From the cell containing the given text, extract its center point as (X, Y) coordinate. 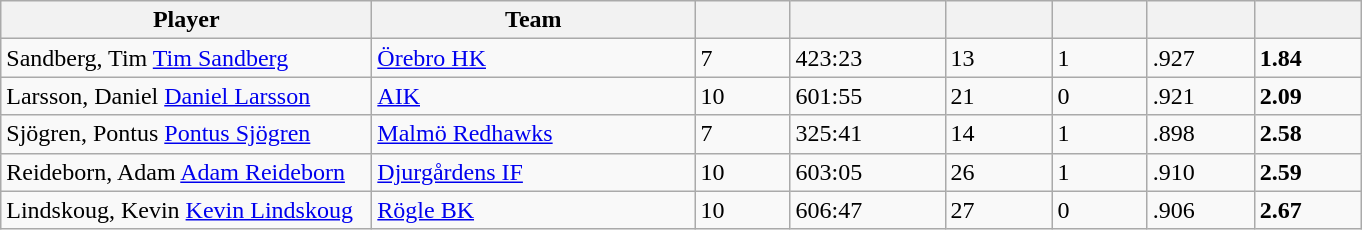
601:55 (868, 96)
.906 (1200, 210)
2.09 (1308, 96)
Djurgårdens IF (534, 172)
603:05 (868, 172)
13 (998, 58)
27 (998, 210)
325:41 (868, 134)
2.59 (1308, 172)
.927 (1200, 58)
Örebro HK (534, 58)
26 (998, 172)
Malmö Redhawks (534, 134)
.910 (1200, 172)
21 (998, 96)
Player (186, 20)
Reideborn, Adam Adam Reideborn (186, 172)
14 (998, 134)
423:23 (868, 58)
Larsson, Daniel Daniel Larsson (186, 96)
Rögle BK (534, 210)
Team (534, 20)
.921 (1200, 96)
Sjögren, Pontus Pontus Sjögren (186, 134)
606:47 (868, 210)
1.84 (1308, 58)
.898 (1200, 134)
Lindskoug, Kevin Kevin Lindskoug (186, 210)
2.58 (1308, 134)
Sandberg, Tim Tim Sandberg (186, 58)
2.67 (1308, 210)
AIK (534, 96)
